From the cell containing the given text, extract its center point as (X, Y) coordinate. 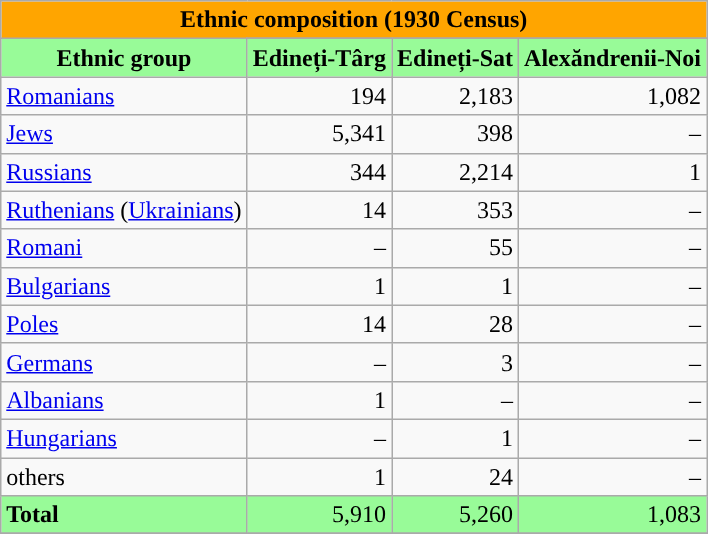
Russians (124, 172)
Ethnic group (124, 58)
5,910 (319, 515)
344 (319, 172)
Ruthenians (Ukrainians) (124, 210)
Bulgarians (124, 286)
Hungarians (124, 438)
398 (456, 134)
Jews (124, 134)
Poles (124, 324)
2,183 (456, 96)
1,082 (613, 96)
Alexăndrenii-Noi (613, 58)
55 (456, 248)
others (124, 477)
5,341 (319, 134)
Albanians (124, 400)
24 (456, 477)
28 (456, 324)
Edineți-Sat (456, 58)
Ethnic composition (1930 Census) (354, 20)
Romani (124, 248)
194 (319, 96)
1,083 (613, 515)
5,260 (456, 515)
Total (124, 515)
3 (456, 362)
Edineți-Târg (319, 58)
Germans (124, 362)
353 (456, 210)
2,214 (456, 172)
Romanians (124, 96)
